Scan for the cell matching the given text and deliver its [X, Y] coordinate at center. 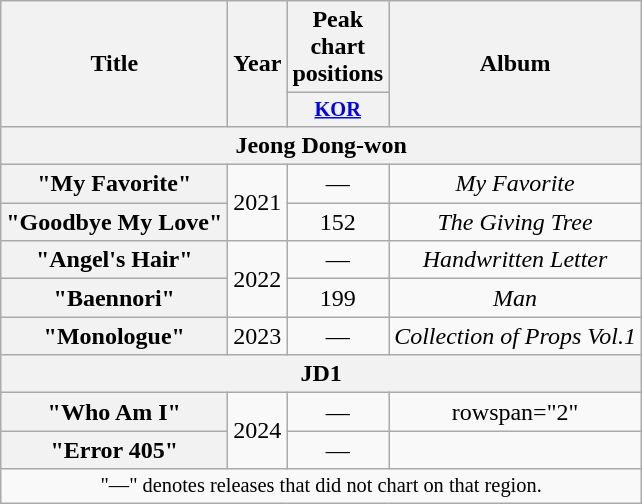
Title [114, 64]
My Favorite [516, 184]
"Monologue" [114, 336]
Handwritten Letter [516, 260]
"My Favorite" [114, 184]
"Goodbye My Love" [114, 222]
JD1 [322, 374]
Peak chart positions [338, 47]
rowspan="2" [516, 412]
Collection of Props Vol.1 [516, 336]
KOR [338, 110]
2022 [258, 279]
2023 [258, 336]
"—" denotes releases that did not chart on that region. [322, 486]
2024 [258, 431]
"Baennori" [114, 298]
The Giving Tree [516, 222]
Jeong Dong-won [322, 145]
"Error 405" [114, 450]
2021 [258, 203]
152 [338, 222]
Man [516, 298]
"Angel's Hair" [114, 260]
"Who Am I" [114, 412]
Album [516, 64]
Year [258, 64]
199 [338, 298]
